From the cell containing the given text, extract its center point as [x, y] coordinate. 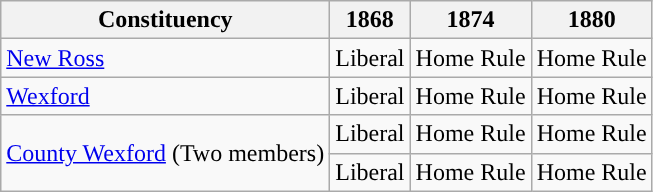
1880 [592, 20]
1874 [470, 20]
Constituency [166, 20]
Wexford [166, 96]
County Wexford (Two members) [166, 153]
New Ross [166, 58]
1868 [370, 20]
